Capture the cell that displays the provided text and extract its [x, y] central coordinate. 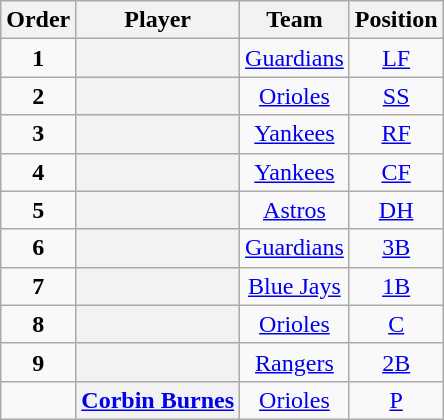
5 [38, 210]
P [396, 400]
Order [38, 20]
Astros [295, 210]
3B [396, 248]
1 [38, 58]
9 [38, 362]
Rangers [295, 362]
Corbin Burnes [158, 400]
7 [38, 286]
2 [38, 96]
Blue Jays [295, 286]
CF [396, 172]
C [396, 324]
SS [396, 96]
6 [38, 248]
3 [38, 134]
4 [38, 172]
LF [396, 58]
RF [396, 134]
Player [158, 20]
2B [396, 362]
Team [295, 20]
1B [396, 286]
DH [396, 210]
8 [38, 324]
Position [396, 20]
